Detect which cell encompasses the target text, then output its [x, y] center coordinate. 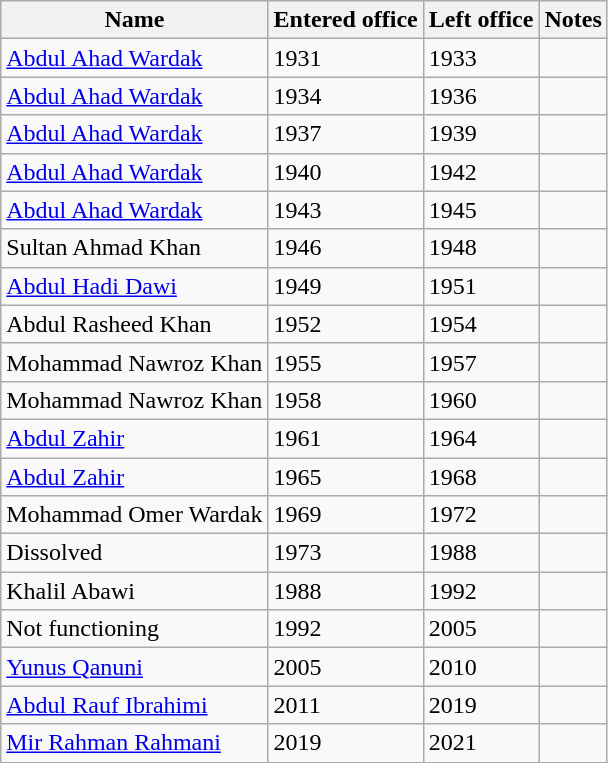
1931 [346, 58]
Yunus Qanuni [134, 667]
1955 [346, 362]
1954 [481, 324]
1965 [346, 477]
Name [134, 20]
1945 [481, 210]
1969 [346, 515]
1957 [481, 362]
1943 [346, 210]
1968 [481, 477]
1939 [481, 134]
1961 [346, 438]
Notes [573, 20]
Abdul Rasheed Khan [134, 324]
2010 [481, 667]
1948 [481, 248]
1934 [346, 96]
Left office [481, 20]
1942 [481, 172]
1960 [481, 400]
Dissolved [134, 553]
1936 [481, 96]
Abdul Rauf Ibrahimi [134, 705]
1937 [346, 134]
1949 [346, 286]
1972 [481, 515]
Mir Rahman Rahmani [134, 743]
Abdul Hadi Dawi [134, 286]
1951 [481, 286]
1933 [481, 58]
Khalil Abawi [134, 591]
Sultan Ahmad Khan [134, 248]
1946 [346, 248]
2021 [481, 743]
1952 [346, 324]
Mohammad Omer Wardak [134, 515]
Entered office [346, 20]
1964 [481, 438]
Not functioning [134, 629]
2011 [346, 705]
1973 [346, 553]
1958 [346, 400]
1940 [346, 172]
